Provide the [X, Y] coordinate of the cell's center where the given text is located.  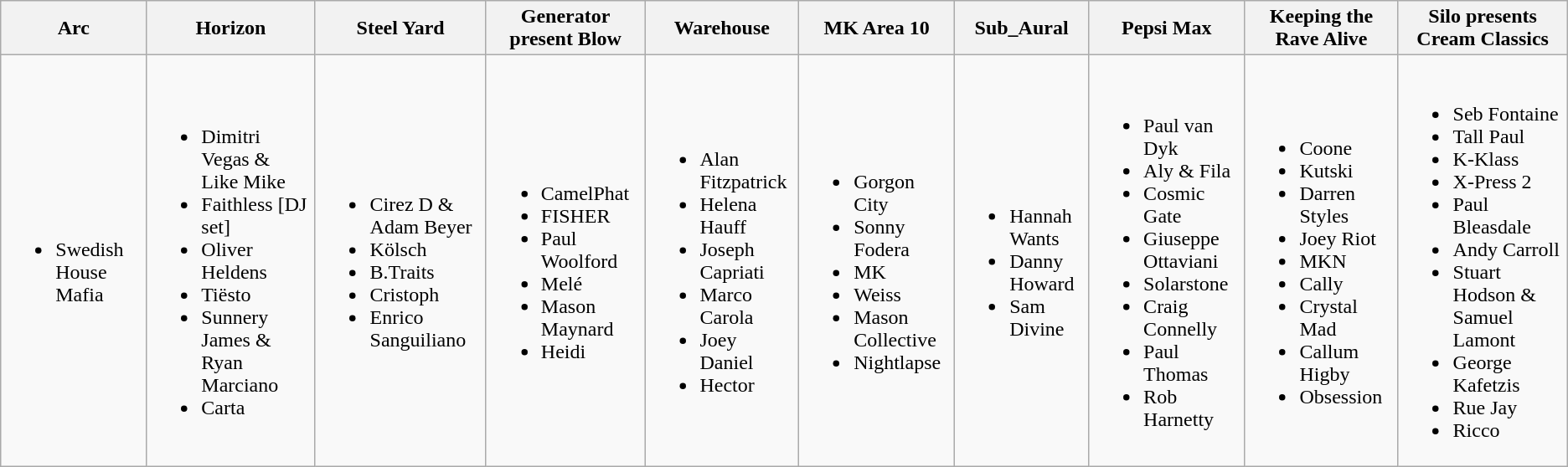
Pepsi Max [1167, 28]
Steel Yard [400, 28]
Sub_Aural [1022, 28]
CooneKutskiDarren StylesJoey RiotMKNCallyCrystal MadCallum HigbyObsession [1322, 261]
Horizon [231, 28]
Cirez D & Adam BeyerKölschB.TraitsCristophEnrico Sanguiliano [400, 261]
Generator present Blow [565, 28]
Dimitri Vegas & Like MikeFaithless [DJ set]Oliver HeldensTiëstoSunnery James & Ryan MarcianoCarta [231, 261]
Gorgon CitySonny FoderaMKWeissMason CollectiveNightlapse [877, 261]
MK Area 10 [877, 28]
Hannah WantsDanny HowardSam Divine [1022, 261]
Silo presents Cream Classics [1483, 28]
Alan FitzpatrickHelena HauffJoseph CapriatiMarco CarolaJoey DanielHector [722, 261]
Seb FontaineTall PaulK-KlassX-Press 2Paul BleasdaleAndy CarrollStuart Hodson & Samuel LamontGeorge KafetzisRue JayRicco [1483, 261]
Swedish House Mafia [74, 261]
Arc [74, 28]
CamelPhatFISHERPaul WoolfordMeléMason MaynardHeidi [565, 261]
Paul van DykAly & FilaCosmic GateGiuseppe OttavianiSolarstoneCraig ConnellyPaul ThomasRob Harnetty [1167, 261]
Warehouse [722, 28]
Keeping the Rave Alive [1322, 28]
